Scan for the cell matching the given text and deliver its (X, Y) coordinate at center. 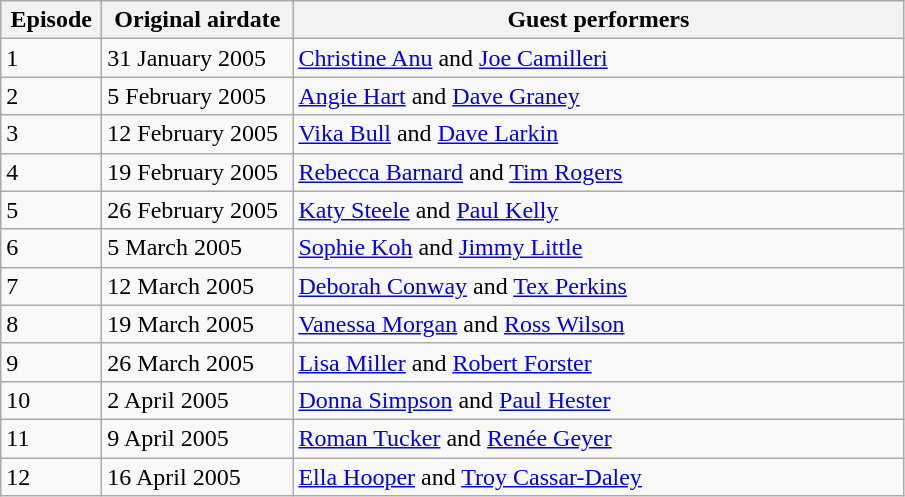
Roman Tucker and Renée Geyer (598, 438)
12 February 2005 (198, 134)
7 (52, 286)
5 February 2005 (198, 96)
26 March 2005 (198, 362)
11 (52, 438)
Episode (52, 20)
19 February 2005 (198, 172)
5 (52, 210)
26 February 2005 (198, 210)
Vika Bull and Dave Larkin (598, 134)
9 (52, 362)
31 January 2005 (198, 58)
1 (52, 58)
Vanessa Morgan and Ross Wilson (598, 324)
Christine Anu and Joe Camilleri (598, 58)
2 (52, 96)
12 (52, 477)
Donna Simpson and Paul Hester (598, 400)
3 (52, 134)
Katy Steele and Paul Kelly (598, 210)
9 April 2005 (198, 438)
10 (52, 400)
Rebecca Barnard and Tim Rogers (598, 172)
19 March 2005 (198, 324)
6 (52, 248)
4 (52, 172)
8 (52, 324)
Angie Hart and Dave Graney (598, 96)
Deborah Conway and Tex Perkins (598, 286)
16 April 2005 (198, 477)
Guest performers (598, 20)
5 March 2005 (198, 248)
Ella Hooper and Troy Cassar-Daley (598, 477)
Sophie Koh and Jimmy Little (598, 248)
2 April 2005 (198, 400)
12 March 2005 (198, 286)
Original airdate (198, 20)
Lisa Miller and Robert Forster (598, 362)
